Detect which cell encompasses the target text, then output its [x, y] center coordinate. 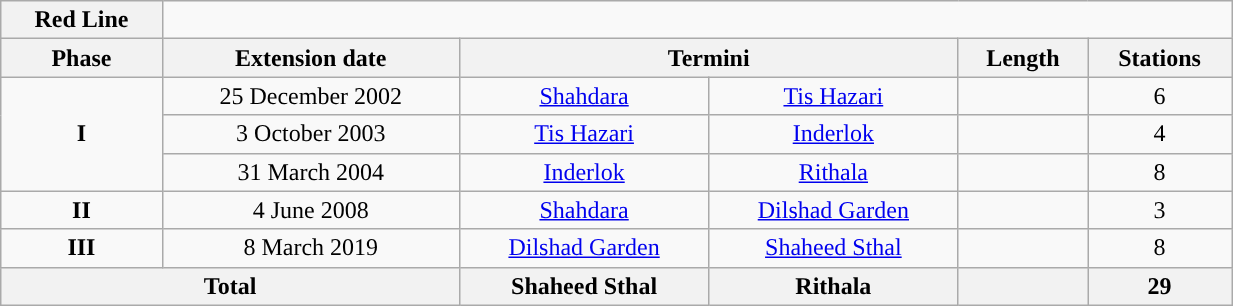
Termini [708, 58]
6 [1160, 96]
3 October 2003 [310, 134]
29 [1160, 286]
25 December 2002 [310, 96]
Phase [82, 58]
31 March 2004 [310, 172]
Red Line [82, 20]
8 March 2019 [310, 248]
III [82, 248]
3 [1160, 210]
II [82, 210]
Length [1023, 58]
Extension date [310, 58]
4 [1160, 134]
Total [230, 286]
Stations [1160, 58]
4 June 2008 [310, 210]
I [82, 134]
